Capture the cell that displays the provided text and extract its (X, Y) central coordinate. 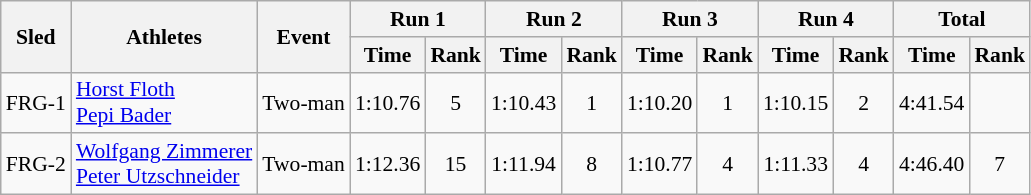
1:10.20 (660, 102)
Total (962, 19)
1:10.15 (796, 102)
4:46.40 (932, 164)
Run 4 (826, 19)
2 (864, 102)
Event (304, 36)
1:10.43 (524, 102)
Run 3 (690, 19)
1:12.36 (388, 164)
Horst FlothPepi Bader (164, 102)
FRG-2 (36, 164)
Run 1 (418, 19)
15 (456, 164)
FRG-1 (36, 102)
Run 2 (554, 19)
Athletes (164, 36)
4:41.54 (932, 102)
Sled (36, 36)
8 (592, 164)
1:11.33 (796, 164)
Wolfgang ZimmererPeter Utzschneider (164, 164)
1:11.94 (524, 164)
7 (1000, 164)
1:10.77 (660, 164)
1:10.76 (388, 102)
5 (456, 102)
